For the text-containing cell, return its midpoint in (x, y) coordinate format. 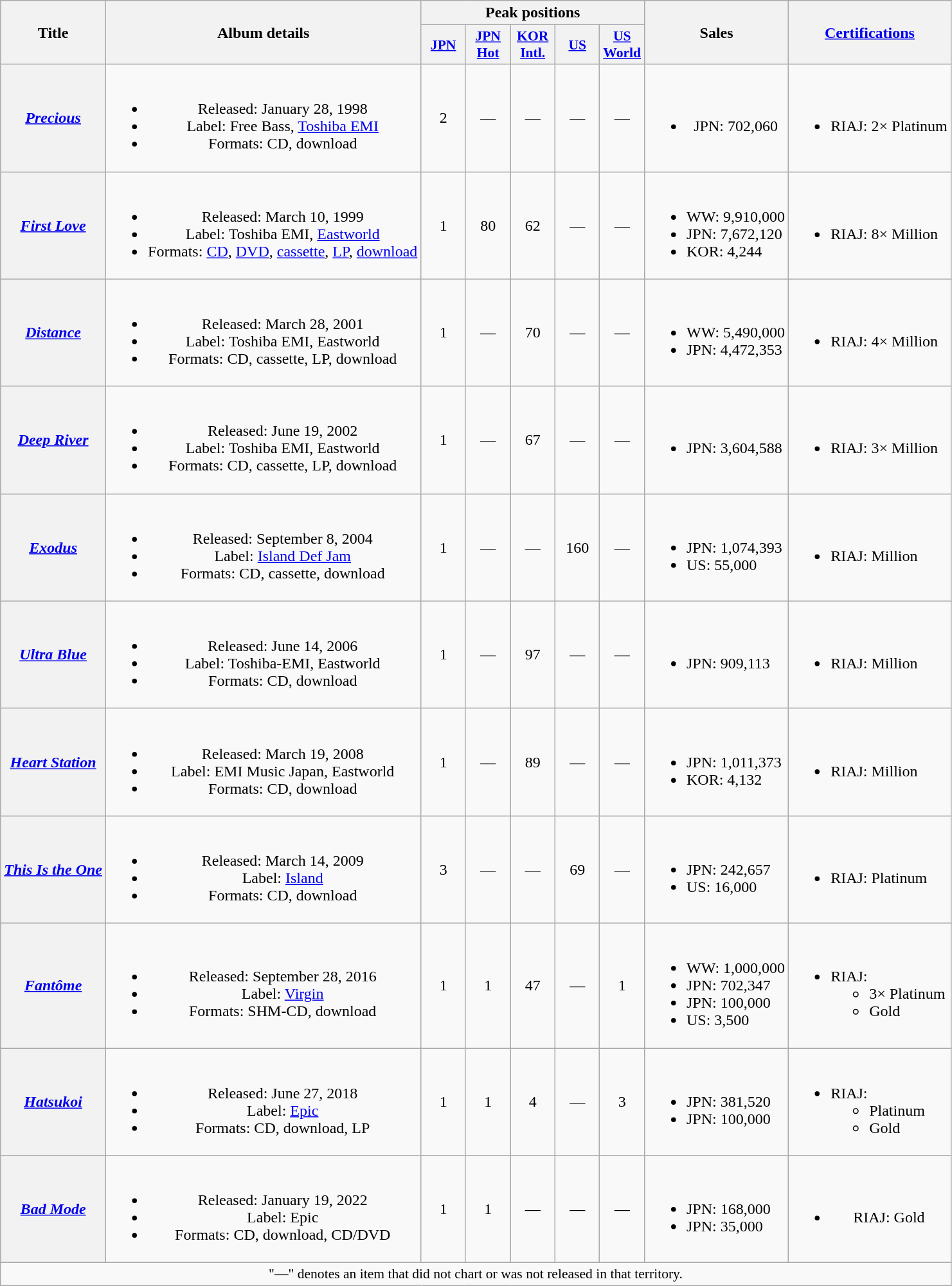
Released: September 28, 2016 Label: VirginFormats: SHM-CD, download (264, 985)
Heart Station (53, 762)
JPN: 1,011,373KOR: 4,132 (716, 762)
Peak positions (533, 13)
Deep River (53, 440)
RIAJ:Platinum Gold (870, 1102)
JPN: 168,000JPN: 35,000 (716, 1210)
JPN: 1,074,393US: 55,000 (716, 548)
80 (488, 225)
RIAJ: 8× Million (870, 225)
Released: January 28, 1998 Label: Free Bass, Toshiba EMIFormats: CD, download (264, 118)
Released: March 28, 2001 Label: Toshiba EMI, EastworldFormats: CD, cassette, LP, download (264, 333)
Ultra Blue (53, 654)
First Love (53, 225)
JPN: 381,520JPN: 100,000 (716, 1102)
RIAJ: 3× Million (870, 440)
Fantôme (53, 985)
Released: January 19, 2022 Label: EpicFormats: CD, download, CD/DVD (264, 1210)
Released: June 27, 2018 Label: EpicFormats: CD, download, LP (264, 1102)
160 (577, 548)
US (577, 45)
This Is the One (53, 869)
Precious (53, 118)
JPN: 702,060 (716, 118)
RIAJ:3× Platinum Gold (870, 985)
JPN (444, 45)
RIAJ: 4× Million (870, 333)
US World (622, 45)
Exodus (53, 548)
"—" denotes an item that did not chart or was not released in that territory. (476, 1274)
RIAJ: Gold (870, 1210)
Released: September 8, 2004 Label: Island Def JamFormats: CD, cassette, download (264, 548)
62 (533, 225)
Hatsukoi (53, 1102)
4 (533, 1102)
67 (533, 440)
Sales (716, 32)
JPN Hot (488, 45)
Distance (53, 333)
RIAJ: Platinum (870, 869)
Released: March 19, 2008 Label: EMI Music Japan, EastworldFormats: CD, download (264, 762)
Title (53, 32)
JPN: 242,657US: 16,000 (716, 869)
Released: June 14, 2006 Label: Toshiba-EMI, EastworldFormats: CD, download (264, 654)
WW: 9,910,000JPN: 7,672,120KOR: 4,244 (716, 225)
JPN: 3,604,588 (716, 440)
2 (444, 118)
89 (533, 762)
Released: June 19, 2002 Label: Toshiba EMI, EastworldFormats: CD, cassette, LP, download (264, 440)
WW: 5,490,000JPN: 4,472,353 (716, 333)
JPN: 909,113 (716, 654)
47 (533, 985)
Released: March 10, 1999 Label: Toshiba EMI, EastworldFormats: CD, DVD, cassette, LP, download (264, 225)
70 (533, 333)
97 (533, 654)
Certifications (870, 32)
Released: March 14, 2009 Label: IslandFormats: CD, download (264, 869)
Album details (264, 32)
Bad Mode (53, 1210)
KOR Intl. (533, 45)
RIAJ: 2× Platinum (870, 118)
WW: 1,000,000JPN: 702,347JPN: 100,000 US: 3,500 (716, 985)
69 (577, 869)
